Find where the given text appears and provide that cell's center as [X, Y] coordinate. 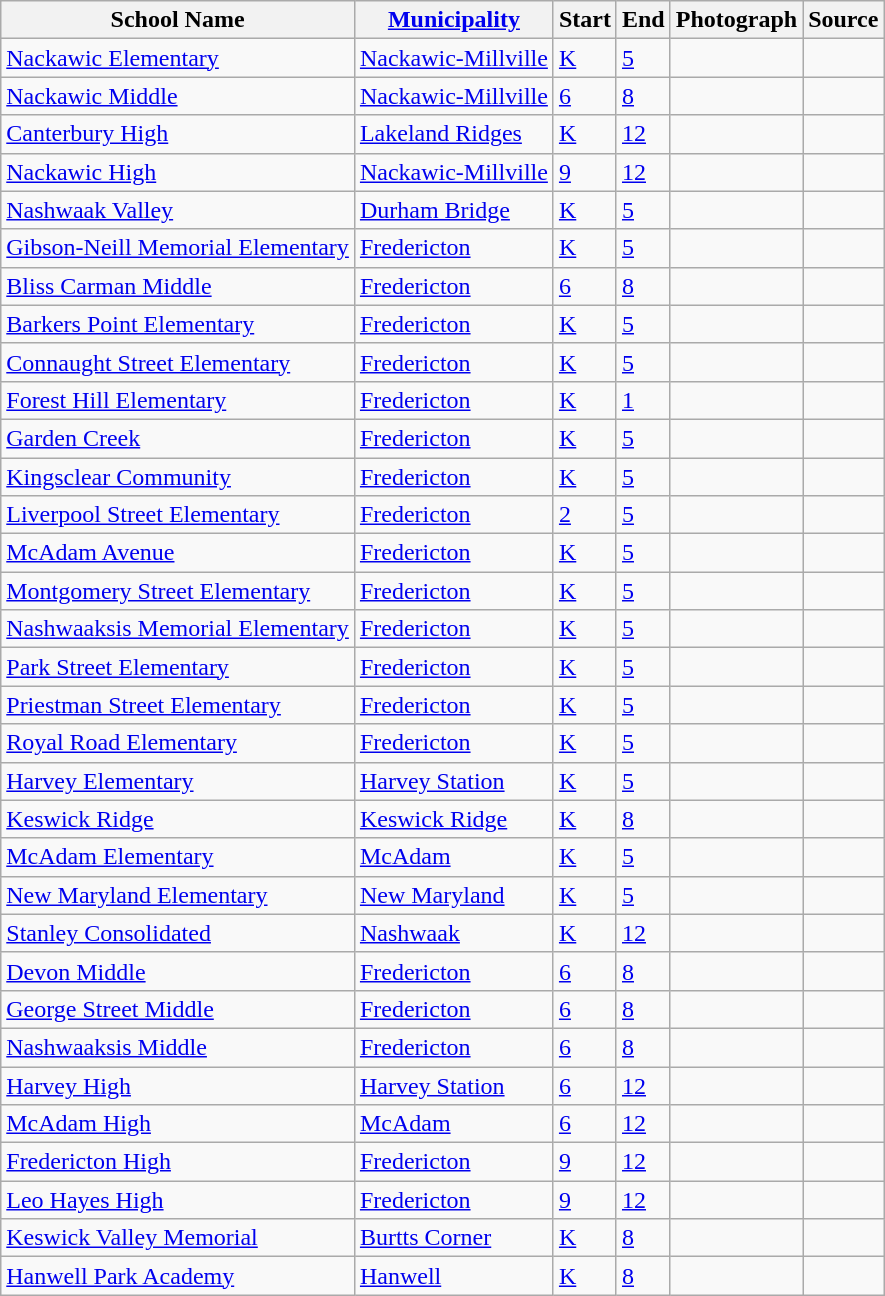
Harvey High [178, 1085]
Source [844, 20]
Leo Hayes High [178, 1200]
Kingsclear Community [178, 477]
Nashwaak [454, 933]
End [643, 20]
New Maryland [454, 895]
Nackawic Middle [178, 96]
George Street Middle [178, 1009]
Stanley Consolidated [178, 933]
Hanwell Park Academy [178, 1276]
Garden Creek [178, 438]
Fredericton High [178, 1162]
Connaught Street Elementary [178, 362]
New Maryland Elementary [178, 895]
2 [584, 515]
Canterbury High [178, 134]
McAdam Avenue [178, 553]
Harvey Elementary [178, 781]
Nashwaaksis Middle [178, 1047]
Montgomery Street Elementary [178, 591]
Municipality [454, 20]
Lakeland Ridges [454, 134]
Photograph [736, 20]
Hanwell [454, 1276]
Nashwaak Valley [178, 210]
School Name [178, 20]
Gibson-Neill Memorial Elementary [178, 248]
Forest Hill Elementary [178, 400]
Burtts Corner [454, 1238]
Nackawic Elementary [178, 58]
Nackawic High [178, 172]
Royal Road Elementary [178, 743]
Keswick Valley Memorial [178, 1238]
Nashwaaksis Memorial Elementary [178, 629]
1 [643, 400]
Park Street Elementary [178, 667]
Bliss Carman Middle [178, 286]
McAdam High [178, 1124]
Devon Middle [178, 971]
Durham Bridge [454, 210]
McAdam Elementary [178, 857]
Liverpool Street Elementary [178, 515]
Priestman Street Elementary [178, 705]
Start [584, 20]
Barkers Point Elementary [178, 324]
